Determine the [x, y] coordinate at the center of the cell enclosing the given text.  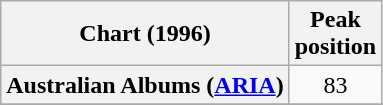
Australian Albums (ARIA) [145, 85]
Peakposition [335, 34]
83 [335, 85]
Chart (1996) [145, 34]
